Locate the cell with the specified text and output its [X, Y] center coordinate. 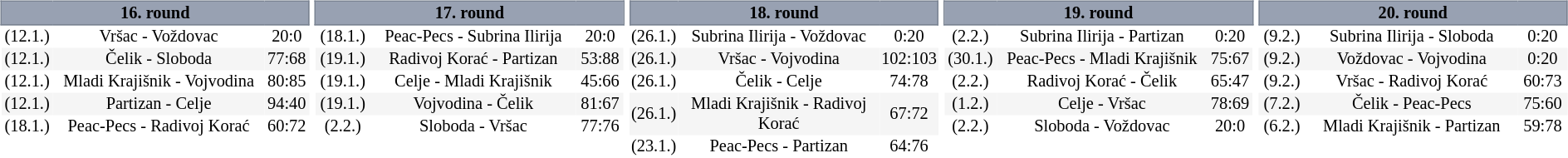
Radivoj Korać - Partizan [473, 60]
(1.2.) [970, 105]
Peac-Pecs - Subrina Ilirija [473, 37]
Mladi Krajišnik - Radivoj Korać [779, 115]
Subrina Ilirija - Partizan [1102, 37]
Subrina Ilirija - Voždovac [779, 37]
Sloboda - Voždovac [1102, 126]
64:76 [909, 146]
Mladi Krajišnik - Partizan [1412, 126]
Sloboda - Vršac [473, 126]
59:78 [1543, 126]
(23.1.) [653, 146]
45:66 [600, 81]
Vojvodina - Čelik [473, 105]
Čelik - Peac-Pecs [1412, 105]
Voždovac - Vojvodina [1412, 60]
Celje - Mladi Krajišnik [473, 81]
18. round [784, 12]
Subrina Ilirija - Sloboda [1412, 37]
17. round [470, 12]
Radivoj Korać - Čelik [1102, 81]
Peac-Pecs - Partizan [779, 146]
75:67 [1230, 60]
20. round [1414, 12]
77:68 [287, 60]
(30.1.) [970, 60]
(7.2.) [1282, 105]
60:72 [287, 126]
74:78 [909, 81]
78:69 [1230, 105]
81:67 [600, 105]
16. round [154, 12]
75:60 [1543, 105]
53:88 [600, 60]
Vršac - Radivoj Korać [1412, 81]
Mladi Krajišnik - Vojvodina [159, 81]
94:40 [287, 105]
60:73 [1543, 81]
(6.2.) [1282, 126]
77:76 [600, 126]
Partizan - Celje [159, 105]
Vršac - Voždovac [159, 37]
Vršac - Vojvodina [779, 60]
Celje - Vršac [1102, 105]
Peac-Pecs - Mladi Krajišnik [1102, 60]
80:85 [287, 81]
Čelik - Sloboda [159, 60]
102:103 [909, 60]
67:72 [909, 115]
65:47 [1230, 81]
Peac-Pecs - Radivoj Korać [159, 126]
19. round [1098, 12]
Čelik - Celje [779, 81]
